For the text-containing cell, return its midpoint in [x, y] coordinate format. 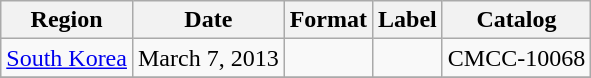
March 7, 2013 [208, 58]
Catalog [516, 20]
Date [208, 20]
Format [328, 20]
Label [408, 20]
South Korea [67, 58]
CMCC-10068 [516, 58]
Region [67, 20]
